Identify which cell holds the provided text, then report its (x, y) central coordinate. 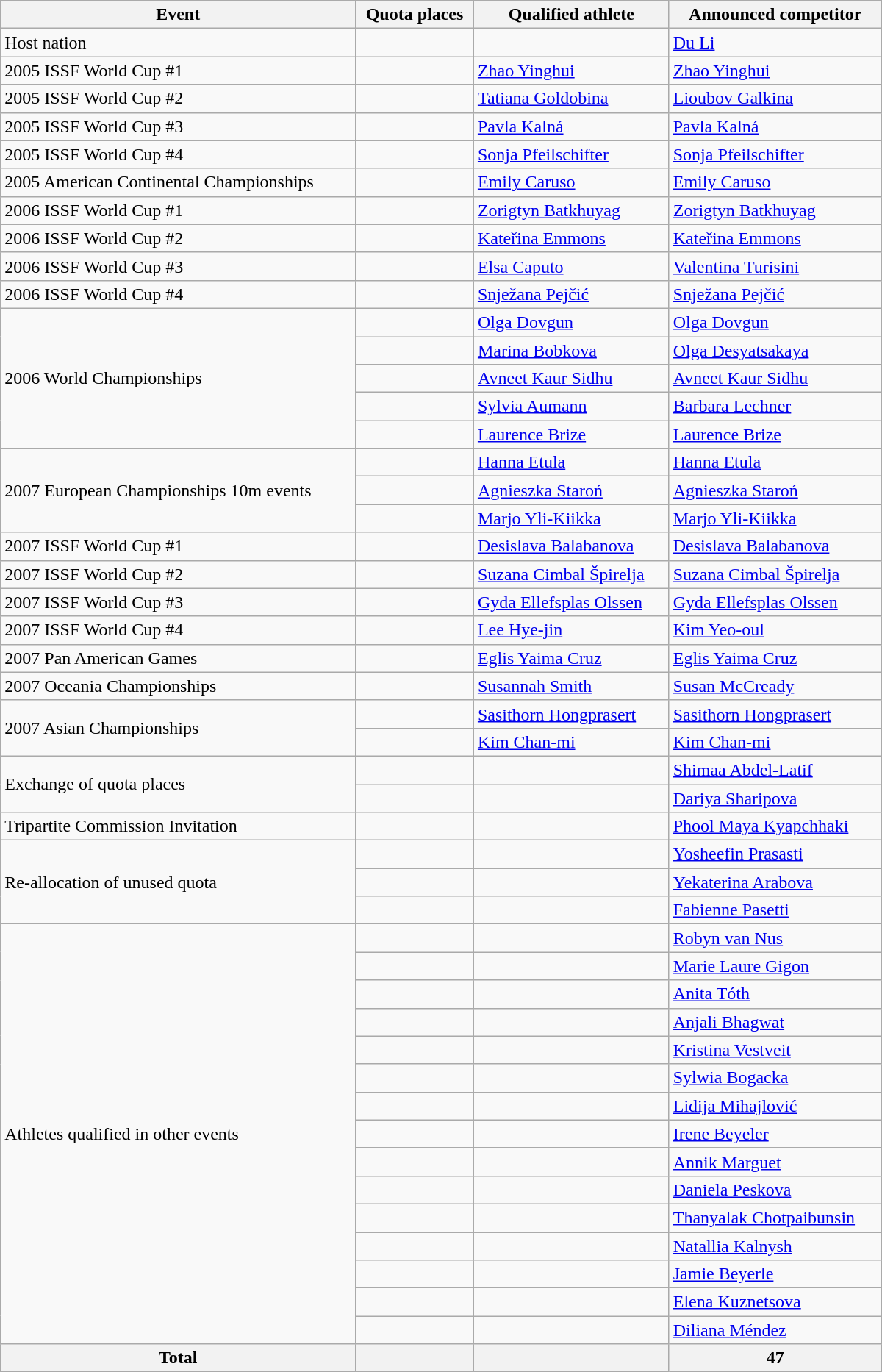
2007 European Championships 10m events (178, 490)
Barbara Lechner (775, 407)
Lidija Mihajlović (775, 1106)
Quota places (415, 15)
Daniela Peskova (775, 1190)
Irene Beyeler (775, 1134)
Shimaa Abdel-Latif (775, 770)
2007 Asian Championships (178, 728)
Thanyalak Chotpaibunsin (775, 1218)
Exchange of quota places (178, 784)
Lioubov Galkina (775, 99)
Host nation (178, 43)
Robyn van Nus (775, 938)
Susan McCready (775, 686)
2006 ISSF World Cup #2 (178, 238)
Event (178, 15)
Yekaterina Arabova (775, 882)
Elsa Caputo (571, 266)
2007 Oceania Championships (178, 686)
Fabienne Pasetti (775, 910)
2005 ISSF World Cup #4 (178, 154)
Sylwia Bogacka (775, 1078)
Valentina Turisini (775, 266)
2007 ISSF World Cup #1 (178, 546)
2007 ISSF World Cup #2 (178, 574)
Announced competitor (775, 15)
Olga Desyatsakaya (775, 351)
Athletes qualified in other events (178, 1134)
Lee Hye-jin (571, 630)
2006 World Championships (178, 378)
Du Li (775, 43)
2005 ISSF World Cup #2 (178, 99)
Marina Bobkova (571, 351)
Dariya Sharipova (775, 798)
Anita Tóth (775, 994)
2007 ISSF World Cup #4 (178, 630)
Tripartite Commission Invitation (178, 826)
2007 ISSF World Cup #3 (178, 602)
Elena Kuznetsova (775, 1302)
Tatiana Goldobina (571, 99)
2005 American Continental Championships (178, 182)
Total (178, 1358)
Anjali Bhagwat (775, 1022)
Susannah Smith (571, 686)
Re-allocation of unused quota (178, 882)
Annik Marguet (775, 1162)
2006 ISSF World Cup #4 (178, 294)
Diliana Méndez (775, 1330)
Sylvia Aumann (571, 407)
Kim Yeo-oul (775, 630)
2005 ISSF World Cup #3 (178, 126)
Qualified athlete (571, 15)
47 (775, 1358)
Kristina Vestveit (775, 1050)
Jamie Beyerle (775, 1274)
Yosheefin Prasasti (775, 854)
Natallia Kalnysh (775, 1246)
Marie Laure Gigon (775, 966)
2006 ISSF World Cup #3 (178, 266)
2007 Pan American Games (178, 658)
2006 ISSF World Cup #1 (178, 210)
Phool Maya Kyapchhaki (775, 826)
2005 ISSF World Cup #1 (178, 71)
